Capture the cell that displays the provided text and extract its [x, y] central coordinate. 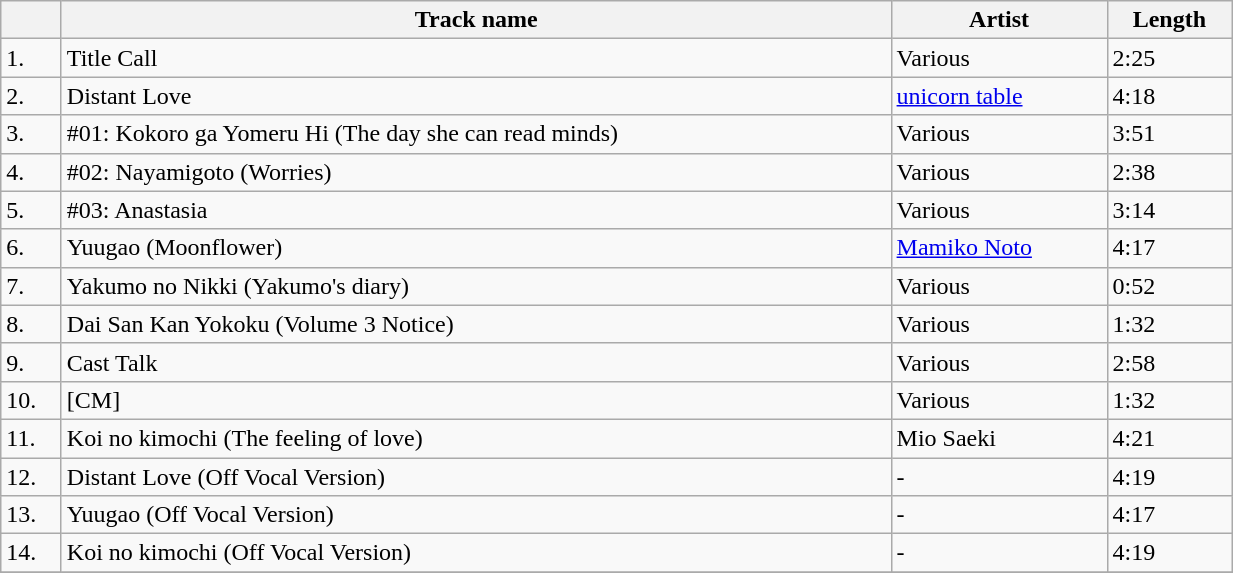
12. [32, 477]
[CM] [476, 400]
#02: Nayamigoto (Worries) [476, 172]
#03: Anastasia [476, 210]
Cast Talk [476, 362]
4. [32, 172]
2:38 [1170, 172]
Length [1170, 20]
3:14 [1170, 210]
6. [32, 248]
Dai San Kan Yokoku (Volume 3 Notice) [476, 324]
4:21 [1170, 438]
Distant Love [476, 96]
3:51 [1170, 134]
9. [32, 362]
Title Call [476, 58]
Track name [476, 20]
5. [32, 210]
10. [32, 400]
14. [32, 553]
Yakumo no Nikki (Yakumo's diary) [476, 286]
0:52 [1170, 286]
2:58 [1170, 362]
unicorn table [999, 96]
2:25 [1170, 58]
2. [32, 96]
#01: Kokoro ga Yomeru Hi (The day she can read minds) [476, 134]
11. [32, 438]
Yuugao (Off Vocal Version) [476, 515]
Distant Love (Off Vocal Version) [476, 477]
8. [32, 324]
Koi no kimochi (Off Vocal Version) [476, 553]
Mamiko Noto [999, 248]
Yuugao (Moonflower) [476, 248]
7. [32, 286]
4:18 [1170, 96]
1. [32, 58]
Artist [999, 20]
Koi no kimochi (The feeling of love) [476, 438]
3. [32, 134]
13. [32, 515]
Mio Saeki [999, 438]
